Search for the cell housing the specified text and yield its (x, y) center coordinate. 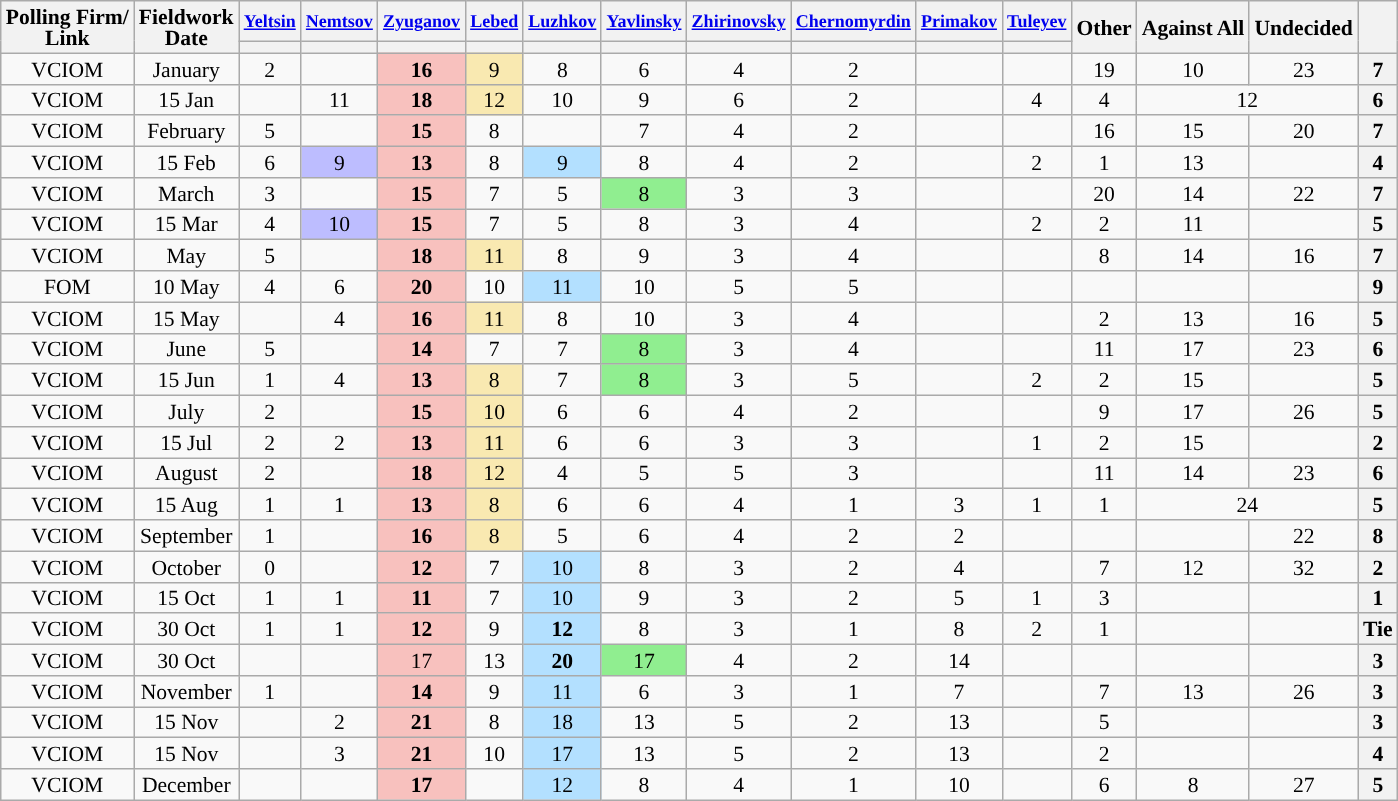
FOM (68, 286)
FieldworkDate (186, 27)
0 (270, 566)
September (186, 536)
July (186, 412)
Tuleyev (1036, 21)
Yeltsin (270, 21)
October (186, 566)
May (186, 256)
15 Oct (186, 598)
Zyuganov (422, 21)
15 Feb (186, 162)
Yavlinsky (644, 21)
Polling Firm/Link (68, 27)
June (186, 348)
15 Aug (186, 504)
Tie (1378, 630)
Chernomyrdin (854, 21)
Against All (1194, 27)
10 May (186, 286)
March (186, 194)
Primakov (959, 21)
August (186, 474)
November (186, 692)
27 (1303, 784)
Undecided (1303, 27)
15 Jan (186, 100)
February (186, 132)
Other (1104, 27)
15 Jun (186, 380)
Zhirinovsky (739, 21)
January (186, 68)
15 May (186, 318)
15 Jul (186, 442)
December (186, 784)
32 (1303, 566)
19 (1104, 68)
Nemtsov (340, 21)
Lebed (494, 21)
24 (1248, 504)
Luzhkov (562, 21)
15 Mar (186, 224)
